Identify which cell holds the provided text, then report its (x, y) central coordinate. 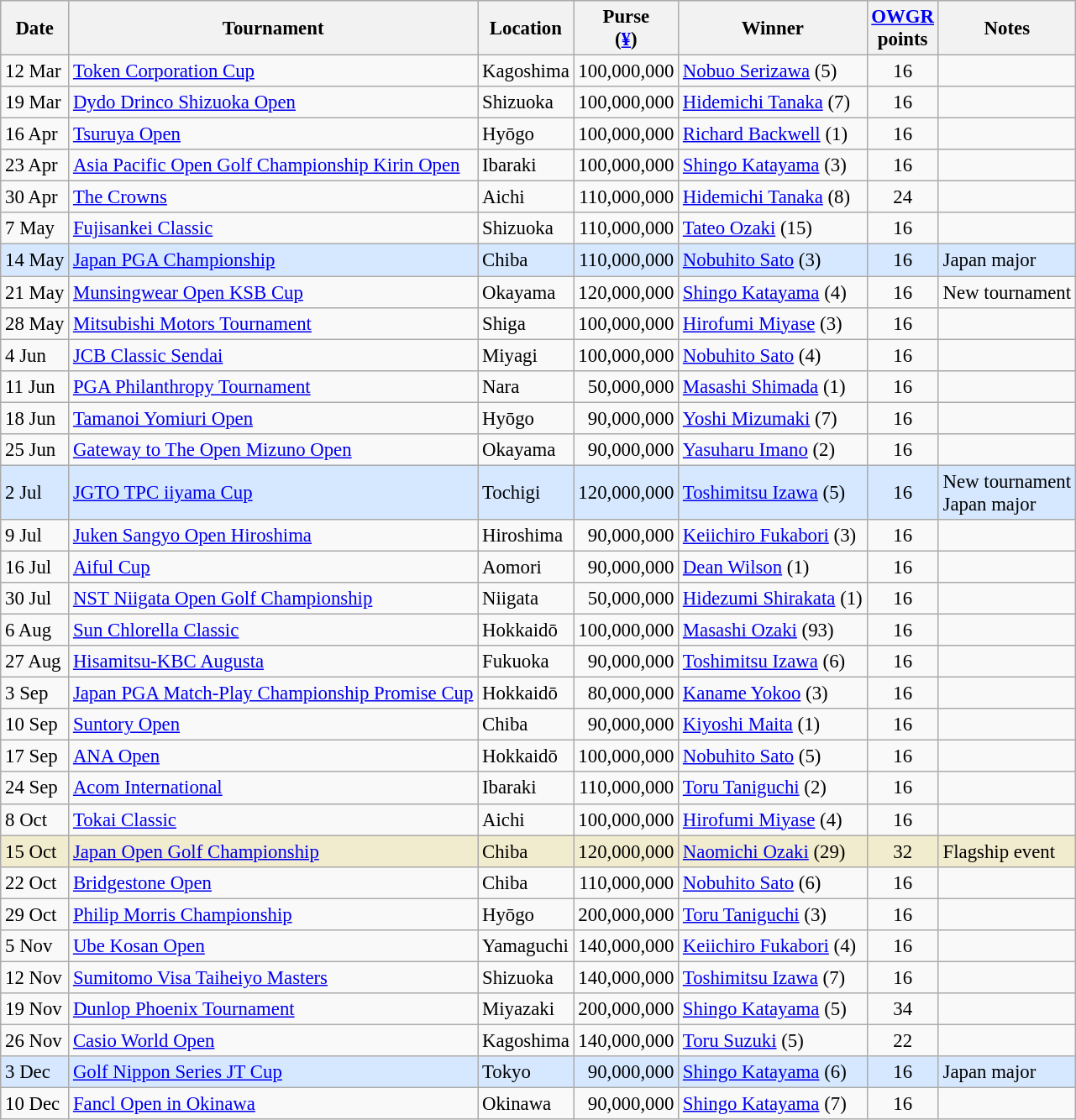
The Crowns (274, 197)
Gateway to The Open Mizuno Open (274, 450)
Asia Pacific Open Golf Championship Kirin Open (274, 165)
PGA Philanthropy Tournament (274, 386)
Toshimitsu Izawa (5) (773, 492)
Bridgestone Open (274, 882)
15 Oct (35, 851)
5 Nov (35, 946)
Keiichiro Fukabori (3) (773, 536)
Date (35, 29)
Yamaguchi (526, 946)
25 Jun (35, 450)
Tateo Ozaki (15) (773, 229)
Naomichi Ozaki (29) (773, 851)
28 May (35, 323)
24 (902, 197)
Nobuhito Sato (5) (773, 756)
NST Niigata Open Golf Championship (274, 599)
Sumitomo Visa Taiheiyo Masters (274, 977)
16 Jul (35, 567)
Hidemichi Tanaka (7) (773, 102)
23 Apr (35, 165)
30 Jul (35, 599)
Purse(¥) (626, 29)
Tsuruya Open (274, 134)
Flagship event (1006, 851)
21 May (35, 292)
Tochigi (526, 492)
Hiroshima (526, 536)
3 Dec (35, 1072)
4 Jun (35, 355)
17 Sep (35, 756)
New tournament (1006, 292)
Miyagi (526, 355)
Dean Wilson (1) (773, 567)
30 Apr (35, 197)
8 Oct (35, 819)
27 Aug (35, 662)
14 May (35, 260)
7 May (35, 229)
Shingo Katayama (4) (773, 292)
Hirofumi Miyase (4) (773, 819)
29 Oct (35, 914)
Munsingwear Open KSB Cup (274, 292)
11 Jun (35, 386)
12 Mar (35, 71)
Nobuhito Sato (4) (773, 355)
Fukuoka (526, 662)
Tokyo (526, 1072)
Japan PGA Match-Play Championship Promise Cup (274, 693)
Acom International (274, 788)
Toru Suzuki (5) (773, 1040)
Nobuhito Sato (3) (773, 260)
18 Jun (35, 418)
Mitsubishi Motors Tournament (274, 323)
Toshimitsu Izawa (7) (773, 977)
Miyazaki (526, 1009)
19 Nov (35, 1009)
26 Nov (35, 1040)
JCB Classic Sendai (274, 355)
Toru Taniguchi (3) (773, 914)
Keiichiro Fukabori (4) (773, 946)
2 Jul (35, 492)
Dunlop Phoenix Tournament (274, 1009)
Sun Chlorella Classic (274, 631)
JGTO TPC iiyama Cup (274, 492)
Niigata (526, 599)
Hidemichi Tanaka (8) (773, 197)
Aomori (526, 567)
Masashi Shimada (1) (773, 386)
Tournament (274, 29)
Ube Kosan Open (274, 946)
Shingo Katayama (5) (773, 1009)
Shiga (526, 323)
Shingo Katayama (3) (773, 165)
12 Nov (35, 977)
Kiyoshi Maita (1) (773, 725)
Fancl Open in Okinawa (274, 1104)
Shingo Katayama (6) (773, 1072)
Philip Morris Championship (274, 914)
Hidezumi Shirakata (1) (773, 599)
Japan Open Golf Championship (274, 851)
19 Mar (35, 102)
New tournamentJapan major (1006, 492)
10 Sep (35, 725)
Toru Taniguchi (2) (773, 788)
10 Dec (35, 1104)
Tokai Classic (274, 819)
Toshimitsu Izawa (6) (773, 662)
Okinawa (526, 1104)
80,000,000 (626, 693)
32 (902, 851)
Dydo Drinco Shizuoka Open (274, 102)
34 (902, 1009)
Nara (526, 386)
3 Sep (35, 693)
9 Jul (35, 536)
Kaname Yokoo (3) (773, 693)
Hirofumi Miyase (3) (773, 323)
6 Aug (35, 631)
24 Sep (35, 788)
Token Corporation Cup (274, 71)
Yoshi Mizumaki (7) (773, 418)
Yasuharu Imano (2) (773, 450)
Location (526, 29)
22 (902, 1040)
Japan PGA Championship (274, 260)
Notes (1006, 29)
22 Oct (35, 882)
Suntory Open (274, 725)
Winner (773, 29)
Juken Sangyo Open Hiroshima (274, 536)
OWGRpoints (902, 29)
Aiful Cup (274, 567)
ANA Open (274, 756)
Richard Backwell (1) (773, 134)
Fujisankei Classic (274, 229)
Tamanoi Yomiuri Open (274, 418)
Hisamitsu-KBC Augusta (274, 662)
Casio World Open (274, 1040)
Shingo Katayama (7) (773, 1104)
Nobuhito Sato (6) (773, 882)
Masashi Ozaki (93) (773, 631)
Golf Nippon Series JT Cup (274, 1072)
16 Apr (35, 134)
Nobuo Serizawa (5) (773, 71)
